Output the [X, Y] coordinate of the center of the cell containing the given text.  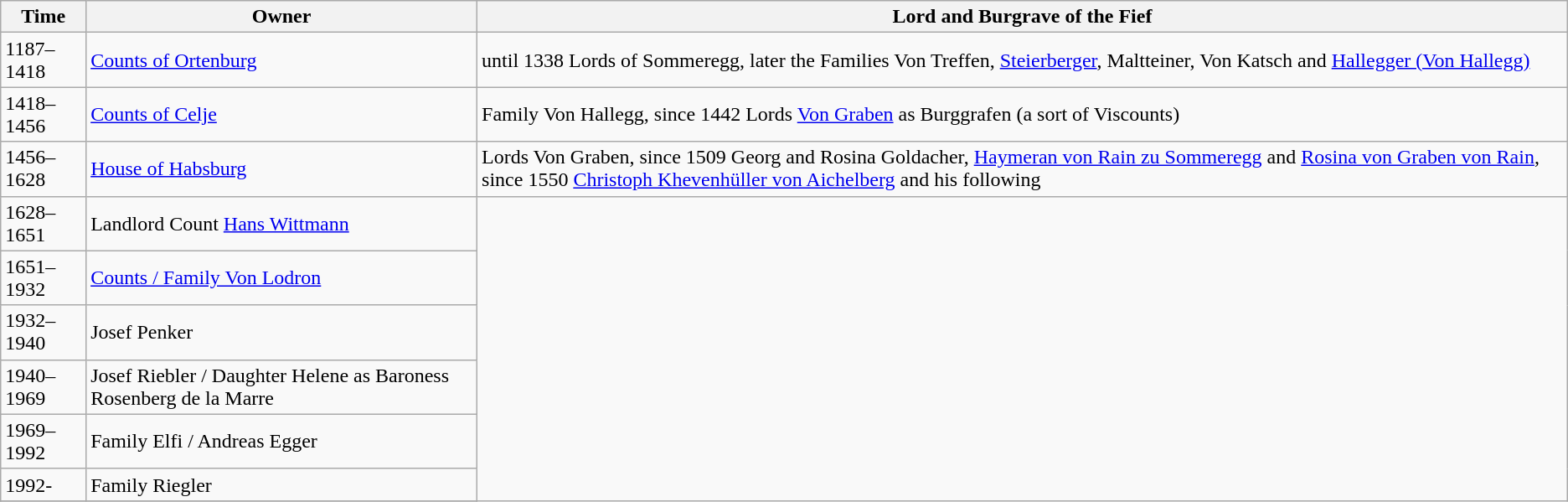
1651–1932 [44, 278]
Family Elfi / Andreas Egger [281, 441]
Time [44, 17]
1940–1969 [44, 387]
Counts / Family Von Lodron [281, 278]
Josef Penker [281, 332]
1992- [44, 484]
1969–1992 [44, 441]
Counts of Celje [281, 114]
Landlord Count Hans Wittmann [281, 223]
Family Von Hallegg, since 1442 Lords Von Graben as Burggrafen (a sort of Viscounts) [1023, 114]
Lord and Burgrave of the Fief [1023, 17]
1418–1456 [44, 114]
Josef Riebler / Daughter Helene as Baroness Rosenberg de la Marre [281, 387]
Family Riegler [281, 484]
1932–1940 [44, 332]
1456–1628 [44, 169]
Owner [281, 17]
Counts of Ortenburg [281, 60]
1187–1418 [44, 60]
1628–1651 [44, 223]
until 1338 Lords of Sommeregg, later the Families Von Treffen, Steierberger, Maltteiner, Von Katsch and Hallegger (Von Hallegg) [1023, 60]
House of Habsburg [281, 169]
